Determine the (X, Y) coordinate at the center of the cell enclosing the given text.  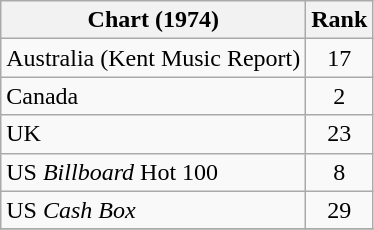
23 (340, 134)
UK (154, 134)
29 (340, 210)
8 (340, 172)
2 (340, 96)
Canada (154, 96)
Australia (Kent Music Report) (154, 58)
17 (340, 58)
US Billboard Hot 100 (154, 172)
Chart (1974) (154, 20)
US Cash Box (154, 210)
Rank (340, 20)
